Capture the cell that displays the provided text and extract its (x, y) central coordinate. 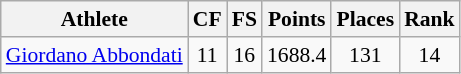
Points (296, 19)
131 (365, 55)
14 (430, 55)
Rank (430, 19)
16 (244, 55)
Athlete (94, 19)
Places (365, 19)
CF (208, 19)
Giordano Abbondati (94, 55)
11 (208, 55)
FS (244, 19)
1688.4 (296, 55)
